Scan for the cell matching the given text and deliver its (x, y) coordinate at center. 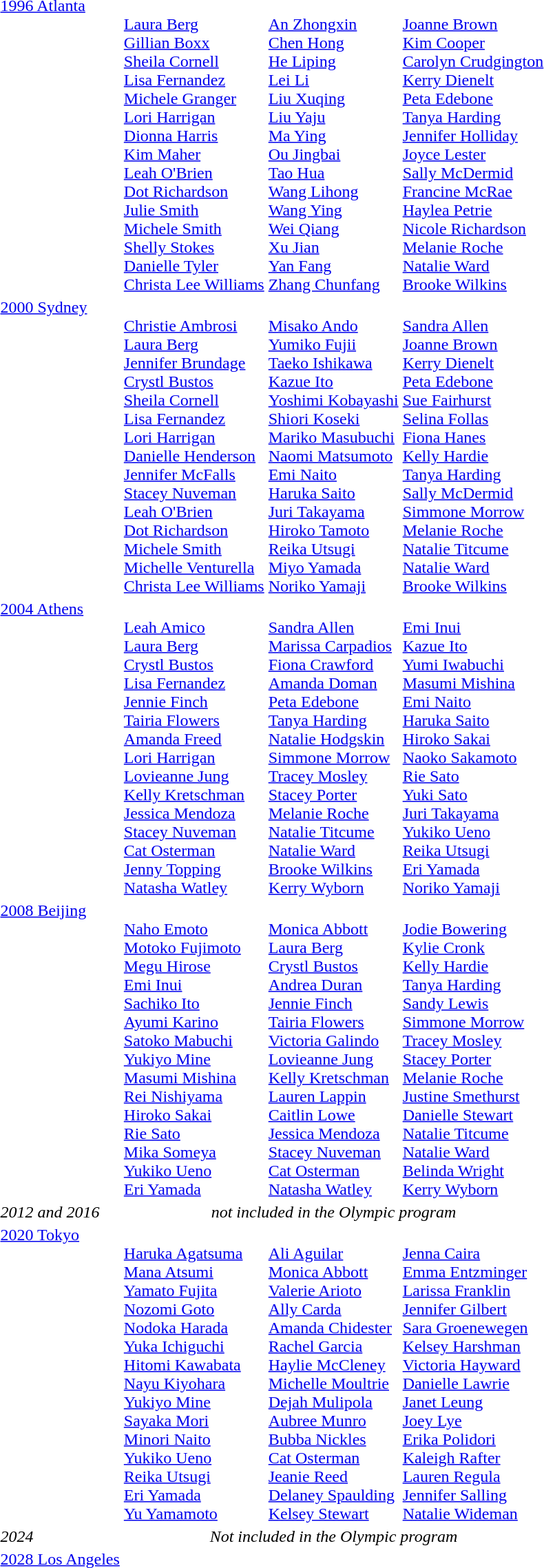
Not included in the Olympic program (333, 1536)
not included in the Olympic program (333, 1212)
